Search for the cell housing the specified text and yield its [X, Y] center coordinate. 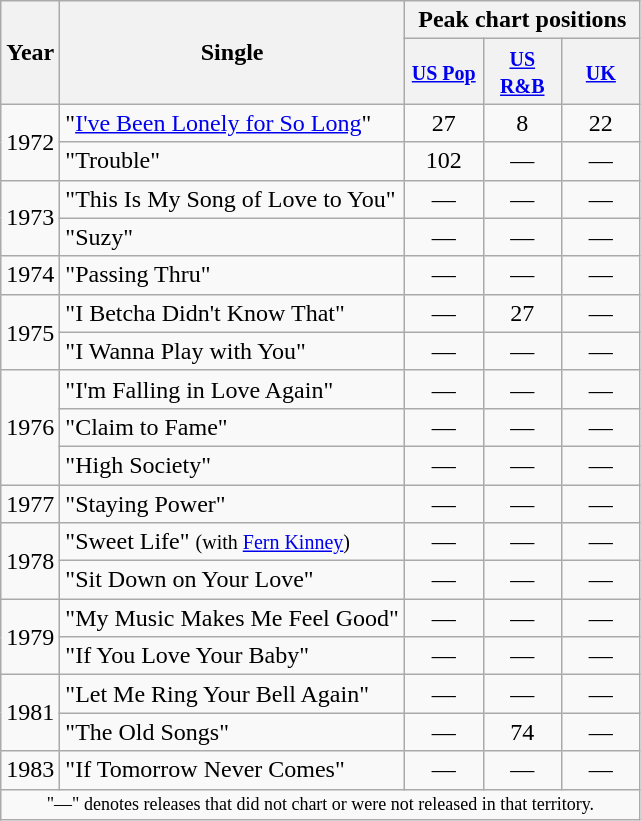
UK [602, 72]
102 [444, 161]
"The Old Songs" [232, 732]
"Sweet Life" (with Fern Kinney) [232, 542]
74 [522, 732]
Year [30, 52]
1974 [30, 275]
"—" denotes releases that did not chart or were not released in that territory. [320, 804]
1978 [30, 561]
1981 [30, 713]
1975 [30, 332]
1977 [30, 503]
US R&B [522, 72]
8 [522, 123]
1979 [30, 637]
"Trouble" [232, 161]
"I Betcha Didn't Know That" [232, 313]
1972 [30, 142]
22 [602, 123]
"Sit Down on Your Love" [232, 580]
1976 [30, 427]
"Claim to Fame" [232, 427]
US Pop [444, 72]
"Passing Thru" [232, 275]
"Suzy" [232, 237]
"I've Been Lonely for So Long" [232, 123]
"High Society" [232, 465]
"I'm Falling in Love Again" [232, 389]
"If You Love Your Baby" [232, 656]
"Staying Power" [232, 503]
"I Wanna Play with You" [232, 351]
1983 [30, 770]
Single [232, 52]
"This Is My Song of Love to You" [232, 199]
"If Tomorrow Never Comes" [232, 770]
"Let Me Ring Your Bell Again" [232, 694]
Peak chart positions [522, 20]
"My Music Makes Me Feel Good" [232, 618]
1973 [30, 218]
